Provide the (x, y) coordinate of the cell's center where the given text is located.  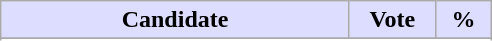
% (463, 20)
Vote (392, 20)
Candidate (176, 20)
